Identify which cell holds the provided text, then report its (X, Y) central coordinate. 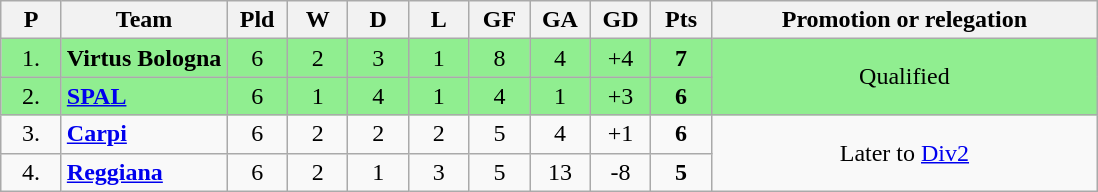
Promotion or relegation (904, 20)
8 (500, 58)
SPAL (144, 96)
Later to Div2 (904, 153)
Qualified (904, 77)
4. (32, 172)
GD (620, 20)
+1 (620, 134)
13 (560, 172)
Pts (682, 20)
GA (560, 20)
P (32, 20)
Virtus Bologna (144, 58)
D (378, 20)
L (440, 20)
2. (32, 96)
7 (682, 58)
1. (32, 58)
W (318, 20)
Pld (258, 20)
Carpi (144, 134)
+4 (620, 58)
3. (32, 134)
Reggiana (144, 172)
Team (144, 20)
+3 (620, 96)
GF (500, 20)
-8 (620, 172)
